Identify which cell holds the provided text, then report its [X, Y] central coordinate. 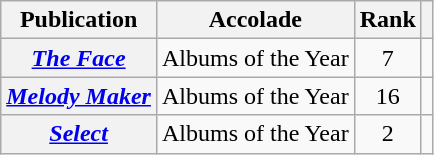
7 [388, 58]
Publication [79, 20]
Accolade [255, 20]
Select [79, 134]
2 [388, 134]
The Face [79, 58]
Rank [388, 20]
Melody Maker [79, 96]
16 [388, 96]
